Return (x, y) of the center of cell containing provided text 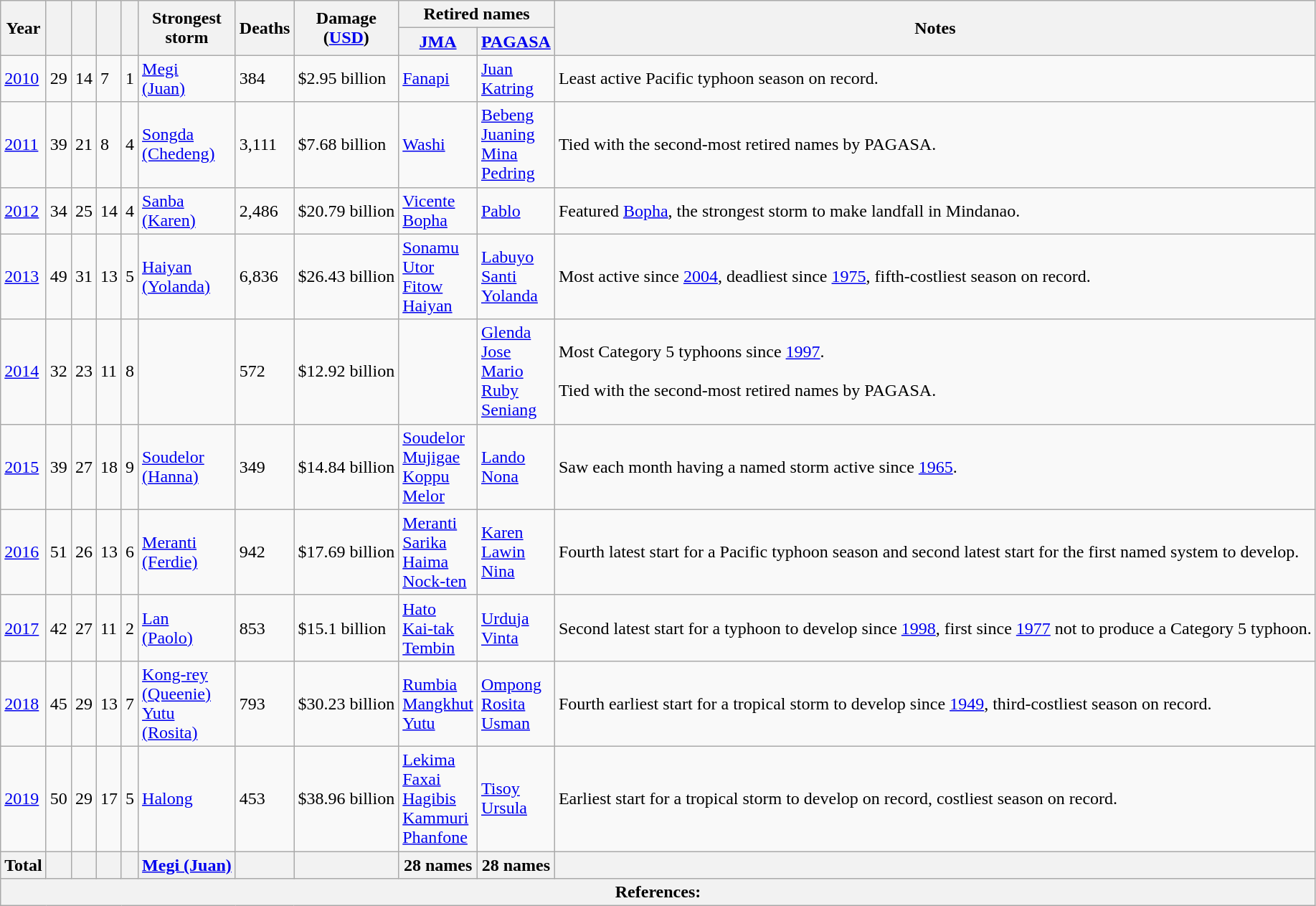
Meranti(Ferdie) (187, 552)
Bebeng Juaning Mina Pedring (516, 145)
2010 (24, 79)
17 (109, 798)
Haiyan(Yolanda) (187, 277)
Notes (935, 28)
Soudelor Mujigae Koppu Melor (438, 466)
45 (59, 703)
2011 (24, 145)
2017 (24, 628)
942 (265, 552)
PAGASA (516, 42)
References: (658, 892)
Soudelor(Hanna) (187, 466)
2 (129, 628)
18 (109, 466)
Damage(USD) (346, 28)
Retired names (477, 14)
349 (265, 466)
Urduja Vinta (516, 628)
853 (265, 628)
Washi (438, 145)
Hato Kai-tak Tembin (438, 628)
Most Category 5 typhoons since 1997.Tied with the second-most retired names by PAGASA. (935, 372)
6,836 (265, 277)
1 (129, 79)
2012 (24, 211)
Fanapi (438, 79)
$17.69 billion (346, 552)
$7.68 billion (346, 145)
Pablo (516, 211)
Ompong Rosita Usman (516, 703)
2019 (24, 798)
$12.92 billion (346, 372)
JMA (438, 42)
$26.43 billion (346, 277)
2015 (24, 466)
Vicente Bopha (438, 211)
51 (59, 552)
Lando Nona (516, 466)
Kong-rey(Queenie) Yutu(Rosita) (187, 703)
Rumbia Mangkhut Yutu (438, 703)
$30.23 billion (346, 703)
453 (265, 798)
2,486 (265, 211)
Karen Lawin Nina (516, 552)
3,111 (265, 145)
32 (59, 372)
2016 (24, 552)
2014 (24, 372)
$38.96 billion (346, 798)
$14.84 billion (346, 466)
572 (265, 372)
42 (59, 628)
Lan(Paolo) (187, 628)
Halong (187, 798)
Strongeststorm (187, 28)
6 (129, 552)
Meranti Sarika Haima Nock-ten (438, 552)
Fourth earliest start for a tropical storm to develop since 1949, third-costliest season on record. (935, 703)
Lekima Faxai Hagibis Kammuri Phanfone (438, 798)
Most active since 2004, deadliest since 1975, fifth-costliest season on record. (935, 277)
Sanba(Karen) (187, 211)
Songda(Chedeng) (187, 145)
Megi(Juan) (187, 79)
Tisoy Ursula (516, 798)
Juan Katring (516, 79)
23 (83, 372)
Featured Bopha, the strongest storm to make landfall in Mindanao. (935, 211)
Megi (Juan) (187, 864)
Fourth latest start for a Pacific typhoon season and second latest start for the first named system to develop. (935, 552)
Total (24, 864)
Year (24, 28)
9 (129, 466)
2018 (24, 703)
Glenda Jose Mario Ruby Seniang (516, 372)
Sonamu Utor Fitow Haiyan (438, 277)
$20.79 billion (346, 211)
384 (265, 79)
2013 (24, 277)
25 (83, 211)
Second latest start for a typhoon to develop since 1998, first since 1977 not to produce a Category 5 typhoon. (935, 628)
31 (83, 277)
26 (83, 552)
49 (59, 277)
$2.95 billion (346, 79)
Deaths (265, 28)
Least active Pacific typhoon season on record. (935, 79)
$15.1 billion (346, 628)
Tied with the second-most retired names by PAGASA. (935, 145)
Saw each month having a named storm active since 1965. (935, 466)
34 (59, 211)
Labuyo Santi Yolanda (516, 277)
21 (83, 145)
50 (59, 798)
Earliest start for a tropical storm to develop on record, costliest season on record. (935, 798)
793 (265, 703)
